Extract the [x, y] coordinate from the center of the cell holding the provided text.  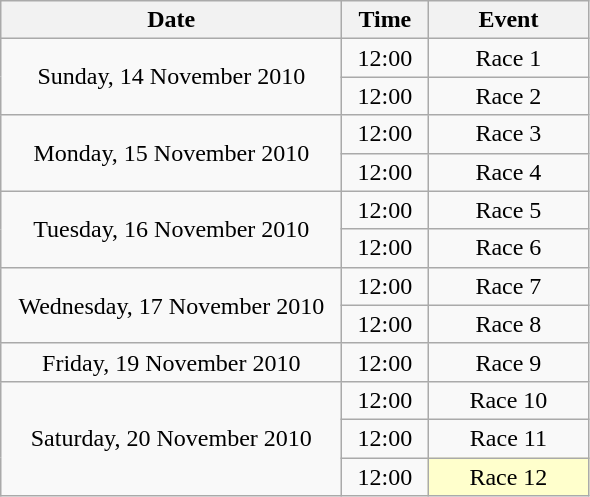
Race 5 [508, 210]
Race 1 [508, 58]
Race 2 [508, 96]
Date [172, 20]
Race 3 [508, 134]
Sunday, 14 November 2010 [172, 77]
Race 4 [508, 172]
Saturday, 20 November 2010 [172, 438]
Race 12 [508, 477]
Race 8 [508, 324]
Race 10 [508, 400]
Friday, 19 November 2010 [172, 362]
Wednesday, 17 November 2010 [172, 305]
Race 9 [508, 362]
Race 7 [508, 286]
Event [508, 20]
Race 11 [508, 438]
Monday, 15 November 2010 [172, 153]
Tuesday, 16 November 2010 [172, 229]
Race 6 [508, 248]
Time [385, 20]
